Scan for the cell matching the given text and deliver its [X, Y] coordinate at center. 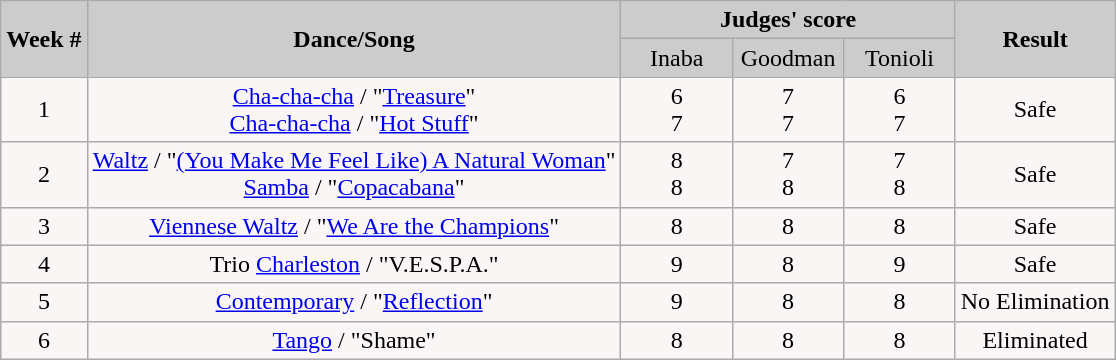
1 [44, 110]
2 [44, 174]
Goodman [788, 58]
Eliminated [1035, 340]
Dance/Song [354, 39]
77 [788, 110]
Tonioli [900, 58]
Tango / "Shame" [354, 340]
Contemporary / "Reflection" [354, 302]
5 [44, 302]
4 [44, 264]
3 [44, 226]
Cha-cha-cha / "Treasure"Cha-cha-cha / "Hot Stuff" [354, 110]
No Elimination [1035, 302]
Trio Charleston / "V.E.S.P.A." [354, 264]
6 [44, 340]
88 [676, 174]
Judges' score [788, 20]
Waltz / "(You Make Me Feel Like) A Natural Woman"Samba / "Copacabana" [354, 174]
Inaba [676, 58]
Week # [44, 39]
Result [1035, 39]
Viennese Waltz / "We Are the Champions" [354, 226]
